Locate the cell with the specified text and output its [X, Y] center coordinate. 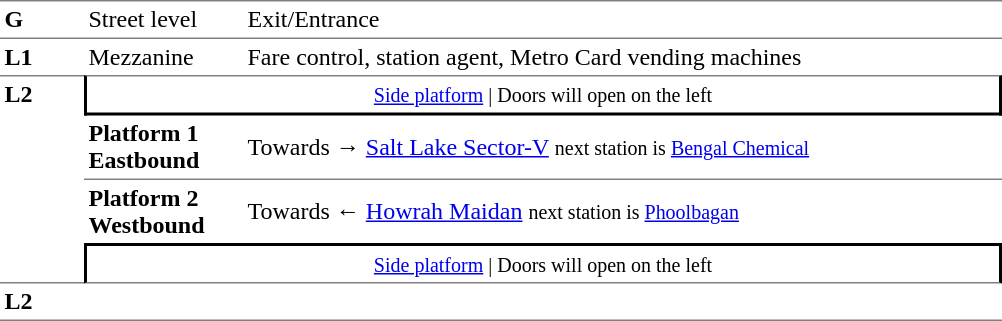
Towards ← Howrah Maidan next station is Phoolbagan [622, 212]
L1 [42, 57]
Towards → Salt Lake Sector-V next station is Bengal Chemical [622, 148]
Mezzanine [164, 57]
Platform 2Westbound [164, 212]
Platform 1Eastbound [164, 148]
G [42, 20]
Street level [164, 20]
Exit/Entrance [622, 20]
L2 [42, 179]
Fare control, station agent, Metro Card vending machines [622, 57]
